Identify which cell holds the provided text, then report its (x, y) central coordinate. 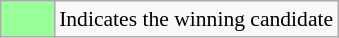
Indicates the winning candidate (196, 19)
